Determine the [X, Y] coordinate at the center of the cell enclosing the given text.  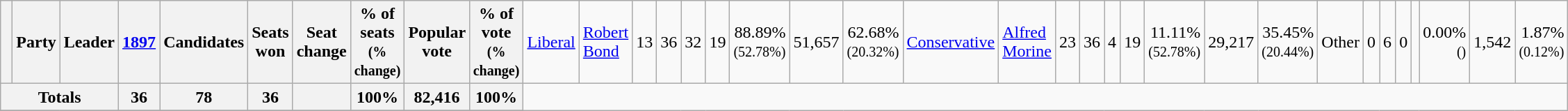
Candidates [204, 42]
29,217 [1232, 42]
6 [1387, 42]
Conservative [951, 42]
Alfred Morine [1027, 42]
Other [1341, 42]
1,542 [1493, 42]
11.11%(52.78%) [1175, 42]
Popular vote [436, 42]
1897 [139, 42]
88.89%(52.78%) [760, 42]
Seats won [270, 42]
0.00%() [1444, 42]
1.87%(0.12%) [1542, 42]
Liberal [551, 42]
32 [694, 42]
62.68%(20.32%) [873, 42]
Robert Bond [605, 42]
% of vote(% change) [496, 42]
35.45%(20.44%) [1288, 42]
Party [36, 42]
Seat change [321, 42]
4 [1112, 42]
13 [645, 42]
78 [204, 97]
% of seats(% change) [377, 42]
51,657 [816, 42]
Totals [60, 97]
82,416 [436, 97]
Leader [89, 42]
23 [1068, 42]
